Search for the cell housing the specified text and yield its (X, Y) center coordinate. 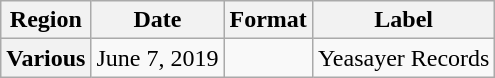
Format (268, 20)
Region (46, 20)
Date (158, 20)
June 7, 2019 (158, 58)
Label (404, 20)
Various (46, 58)
Yeasayer Records (404, 58)
